Return the (x, y) coordinate for the center point of the cell that contains the specified text.  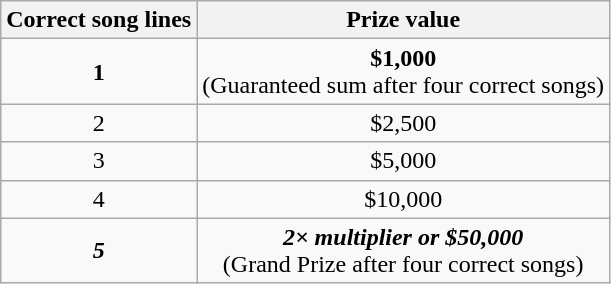
3 (99, 161)
Correct song lines (99, 20)
$5,000 (404, 161)
$2,500 (404, 123)
5 (99, 250)
$1,000(Guaranteed sum after four correct songs) (404, 72)
$10,000 (404, 199)
2× multiplier or $50,000(Grand Prize after four correct songs) (404, 250)
4 (99, 199)
Prize value (404, 20)
2 (99, 123)
1 (99, 72)
